From the cell containing the given text, extract its center point as (x, y) coordinate. 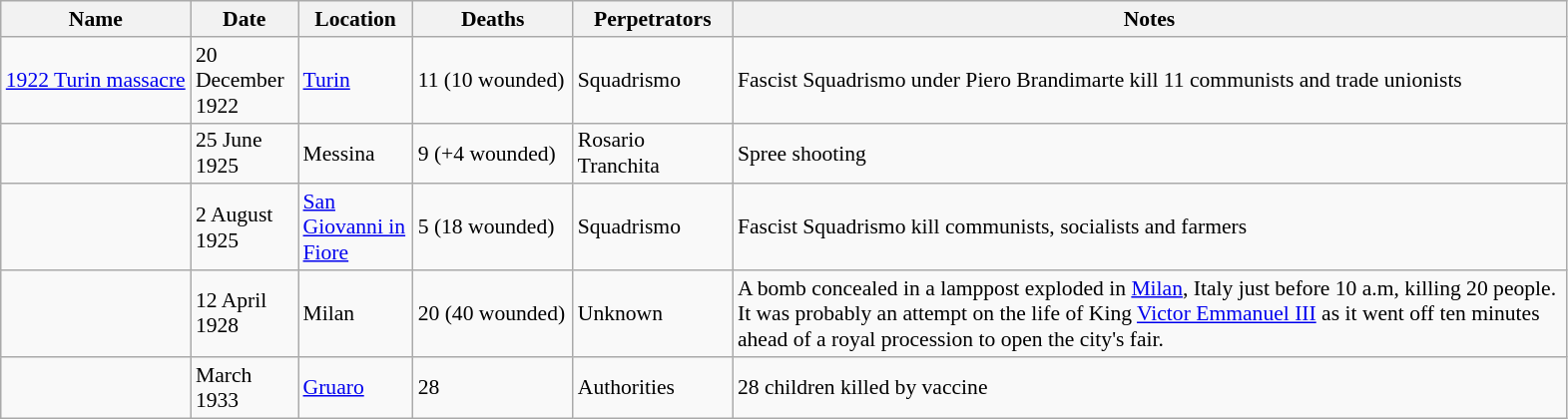
Turin (355, 80)
20 (40 wounded) (493, 313)
5 (18 wounded) (493, 227)
Unknown (653, 313)
Notes (1150, 19)
20 December 1922 (245, 80)
Milan (355, 313)
28 children killed by vaccine (1150, 387)
Fascist Squadrismo under Piero Brandimarte kill 11 communists and trade unionists (1150, 80)
25 June 1925 (245, 154)
Name (96, 19)
Gruaro (355, 387)
Location (355, 19)
28 (493, 387)
March 1933 (245, 387)
Rosario Tranchita (653, 154)
1922 Turin massacre (96, 80)
Date (245, 19)
Perpetrators (653, 19)
Deaths (493, 19)
Fascist Squadrismo kill communists, socialists and farmers (1150, 227)
San Giovanni in Fiore (355, 227)
12 April 1928 (245, 313)
Spree shooting (1150, 154)
Authorities (653, 387)
11 (10 wounded) (493, 80)
2 August 1925 (245, 227)
Messina (355, 154)
9 (+4 wounded) (493, 154)
